Scan for the cell matching the given text and deliver its [X, Y] coordinate at center. 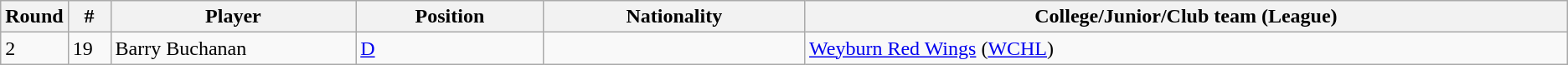
Nationality [673, 17]
Round [34, 17]
Player [233, 17]
College/Junior/Club team (League) [1186, 17]
Barry Buchanan [233, 48]
Weyburn Red Wings (WCHL) [1186, 48]
2 [34, 48]
Position [450, 17]
D [450, 48]
# [89, 17]
19 [89, 48]
